Pinpoint the cell where the given text exists, returning its (X, Y) midpoint coordinate. 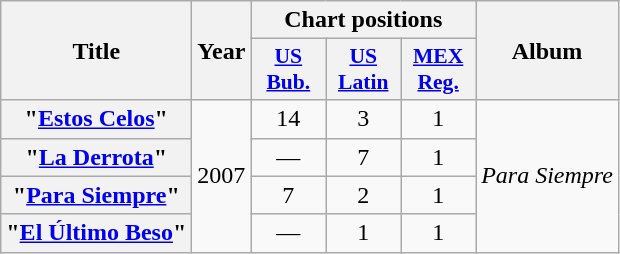
Album (548, 50)
"Estos Celos" (96, 119)
"Para Siempre" (96, 195)
USLatin (364, 70)
USBub. (288, 70)
3 (364, 119)
Title (96, 50)
Year (222, 50)
2 (364, 195)
MEXReg. (438, 70)
"La Derrota" (96, 157)
14 (288, 119)
2007 (222, 176)
"El Último Beso" (96, 233)
Para Siempre (548, 176)
Chart positions (364, 20)
